Scan for the cell matching the given text and deliver its (x, y) coordinate at center. 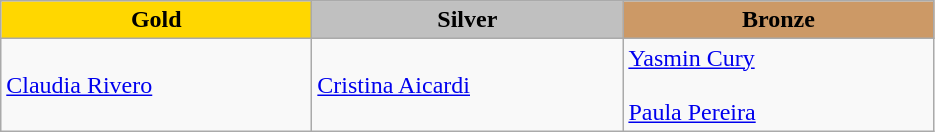
Cristina Aicardi (468, 85)
Claudia Rivero (156, 85)
Bronze (778, 20)
Silver (468, 20)
Gold (156, 20)
Yasmin CuryPaula Pereira (778, 85)
